Find where the given text appears and provide that cell's center as [X, Y] coordinate. 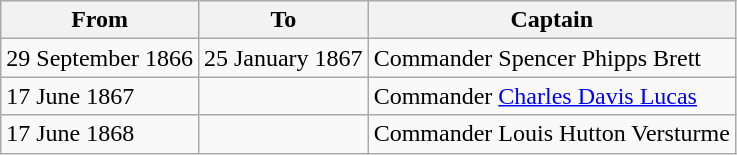
17 June 1868 [100, 134]
17 June 1867 [100, 96]
To [283, 20]
25 January 1867 [283, 58]
From [100, 20]
Captain [552, 20]
Commander Charles Davis Lucas [552, 96]
29 September 1866 [100, 58]
Commander Spencer Phipps Brett [552, 58]
Commander Louis Hutton Versturme [552, 134]
